Provide the [X, Y] coordinate of the cell's center where the given text is located.  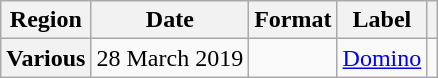
Region [46, 20]
28 March 2019 [170, 58]
Domino [382, 58]
Label [382, 20]
Various [46, 58]
Format [293, 20]
Date [170, 20]
